Locate the cell with the specified text and output its (X, Y) center coordinate. 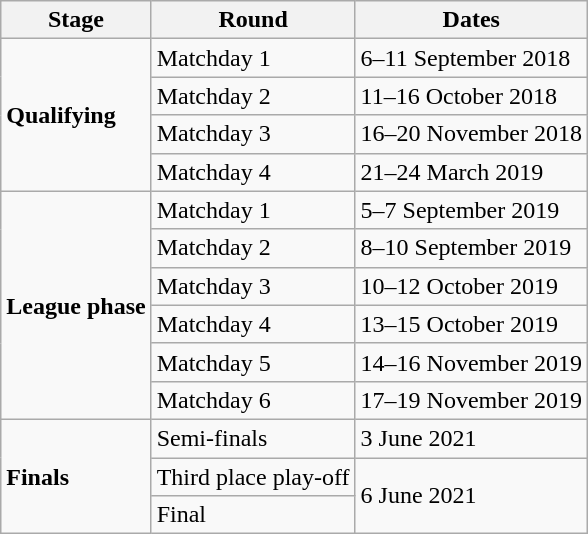
Round (253, 20)
Finals (76, 476)
Final (253, 515)
League phase (76, 305)
Qualifying (76, 115)
Semi-finals (253, 438)
17–19 November 2019 (471, 400)
21–24 March 2019 (471, 172)
13–15 October 2019 (471, 324)
Matchday 6 (253, 400)
6–11 September 2018 (471, 58)
Third place play-off (253, 477)
6 June 2021 (471, 496)
Matchday 5 (253, 362)
10–12 October 2019 (471, 286)
5–7 September 2019 (471, 210)
16–20 November 2018 (471, 134)
8–10 September 2019 (471, 248)
Stage (76, 20)
14–16 November 2019 (471, 362)
Dates (471, 20)
11–16 October 2018 (471, 96)
3 June 2021 (471, 438)
